Extract the [X, Y] coordinate from the center of the cell holding the provided text.  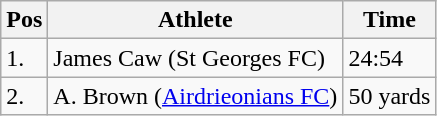
Time [390, 20]
James Caw (St Georges FC) [196, 58]
Athlete [196, 20]
A. Brown (Airdrieonians FC) [196, 96]
2. [24, 96]
50 yards [390, 96]
Pos [24, 20]
1. [24, 58]
24:54 [390, 58]
